Scan for the cell matching the given text and deliver its (X, Y) coordinate at center. 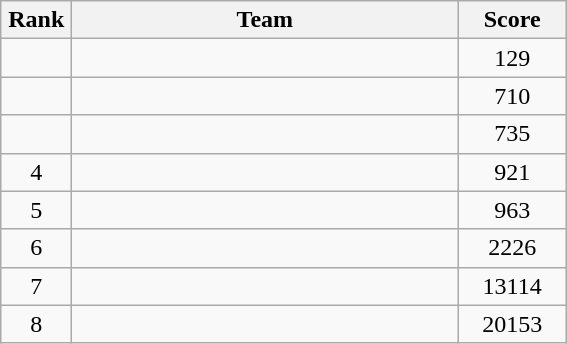
963 (512, 210)
735 (512, 134)
13114 (512, 286)
6 (36, 248)
4 (36, 172)
20153 (512, 324)
2226 (512, 248)
129 (512, 58)
8 (36, 324)
5 (36, 210)
Rank (36, 20)
921 (512, 172)
7 (36, 286)
710 (512, 96)
Score (512, 20)
Team (265, 20)
